Return [X, Y] of the center of cell containing provided text 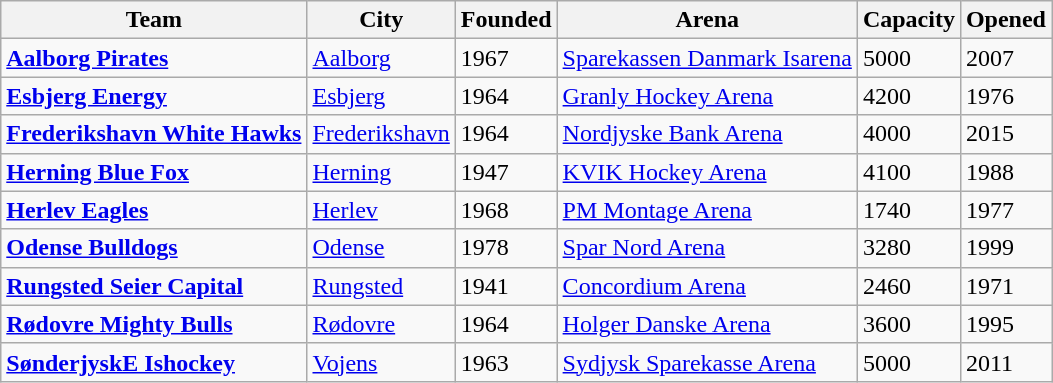
Herlev [381, 210]
Aalborg Pirates [154, 58]
3280 [908, 248]
4100 [908, 172]
Herlev Eagles [154, 210]
Rungsted Seier Capital [154, 286]
2460 [908, 286]
1968 [506, 210]
1976 [1006, 96]
Rungsted [381, 286]
4000 [908, 134]
Holger Danske Arena [707, 324]
City [381, 20]
Aalborg [381, 58]
1988 [1006, 172]
1999 [1006, 248]
Rødovre [381, 324]
Vojens [381, 362]
2015 [1006, 134]
Granly Hockey Arena [707, 96]
1978 [506, 248]
Sydjysk Sparekasse Arena [707, 362]
Odense Bulldogs [154, 248]
Rødovre Mighty Bulls [154, 324]
Capacity [908, 20]
Concordium Arena [707, 286]
Herning Blue Fox [154, 172]
3600 [908, 324]
Sparekassen Danmark Isarena [707, 58]
Arena [707, 20]
Spar Nord Arena [707, 248]
Herning [381, 172]
1995 [1006, 324]
1740 [908, 210]
1963 [506, 362]
Team [154, 20]
PM Montage Arena [707, 210]
Esbjerg [381, 96]
2011 [1006, 362]
1967 [506, 58]
1947 [506, 172]
Esbjerg Energy [154, 96]
2007 [1006, 58]
Frederikshavn White Hawks [154, 134]
Nordjyske Bank Arena [707, 134]
1971 [1006, 286]
Odense [381, 248]
Founded [506, 20]
Frederikshavn [381, 134]
4200 [908, 96]
1941 [506, 286]
Opened [1006, 20]
1977 [1006, 210]
SønderjyskE Ishockey [154, 362]
KVIK Hockey Arena [707, 172]
